For the text-containing cell, return its midpoint in [x, y] coordinate format. 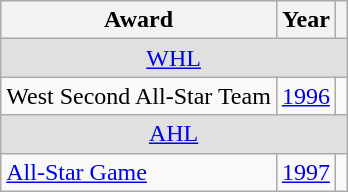
1996 [306, 96]
All-Star Game [139, 172]
West Second All-Star Team [139, 96]
Year [306, 20]
Award [139, 20]
1997 [306, 172]
AHL [174, 134]
WHL [174, 58]
